Capture the cell that displays the provided text and extract its (x, y) central coordinate. 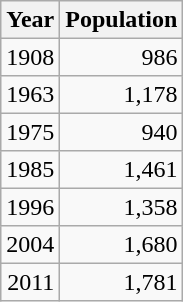
940 (122, 132)
2011 (30, 282)
Population (122, 20)
1996 (30, 206)
1985 (30, 170)
1908 (30, 56)
1963 (30, 94)
1,358 (122, 206)
1,178 (122, 94)
1,680 (122, 244)
1975 (30, 132)
Year (30, 20)
1,461 (122, 170)
1,781 (122, 282)
2004 (30, 244)
986 (122, 56)
